From the cell containing the given text, extract its center point as [X, Y] coordinate. 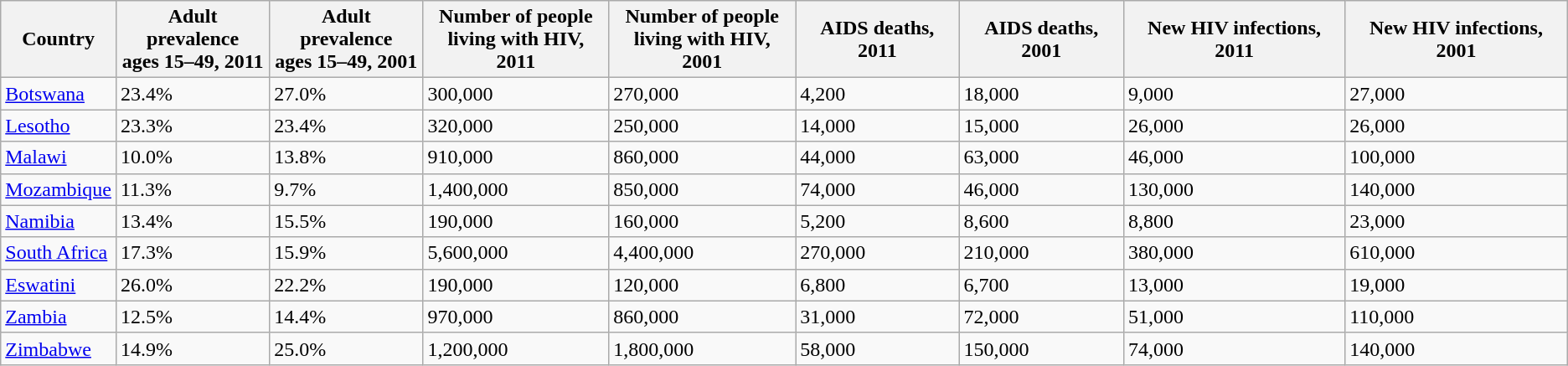
Eswatini [59, 285]
23,000 [1457, 221]
New HIV infections, 2001 [1457, 39]
1,800,000 [702, 348]
6,700 [1041, 285]
210,000 [1041, 253]
13,000 [1234, 285]
Zambia [59, 317]
Malawi [59, 157]
10.0% [193, 157]
Zimbabwe [59, 348]
8,600 [1041, 221]
51,000 [1234, 317]
6,800 [878, 285]
9.7% [347, 189]
14,000 [878, 126]
14.9% [193, 348]
610,000 [1457, 253]
13.8% [347, 157]
100,000 [1457, 157]
63,000 [1041, 157]
13.4% [193, 221]
AIDS deaths, 2001 [1041, 39]
Number of peopleliving with HIV, 2011 [516, 39]
27,000 [1457, 94]
4,400,000 [702, 253]
9,000 [1234, 94]
320,000 [516, 126]
15.5% [347, 221]
1,400,000 [516, 189]
27.0% [347, 94]
Namibia [59, 221]
AIDS deaths, 2011 [878, 39]
5,200 [878, 221]
11.3% [193, 189]
19,000 [1457, 285]
New HIV infections, 2011 [1234, 39]
130,000 [1234, 189]
12.5% [193, 317]
4,200 [878, 94]
Botswana [59, 94]
South Africa [59, 253]
150,000 [1041, 348]
18,000 [1041, 94]
22.2% [347, 285]
300,000 [516, 94]
8,800 [1234, 221]
1,200,000 [516, 348]
Adult prevalenceages 15–49, 2011 [193, 39]
120,000 [702, 285]
850,000 [702, 189]
Adult prevalenceages 15–49, 2001 [347, 39]
910,000 [516, 157]
Number of peopleliving with HIV, 2001 [702, 39]
250,000 [702, 126]
44,000 [878, 157]
25.0% [347, 348]
14.4% [347, 317]
23.3% [193, 126]
970,000 [516, 317]
17.3% [193, 253]
15.9% [347, 253]
58,000 [878, 348]
Lesotho [59, 126]
15,000 [1041, 126]
110,000 [1457, 317]
380,000 [1234, 253]
Country [59, 39]
31,000 [878, 317]
72,000 [1041, 317]
5,600,000 [516, 253]
26.0% [193, 285]
160,000 [702, 221]
Mozambique [59, 189]
